Detect which cell encompasses the target text, then output its (x, y) center coordinate. 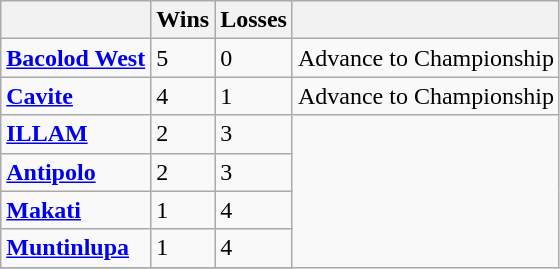
Cavite (76, 96)
Losses (254, 20)
0 (254, 58)
Wins (183, 20)
Antipolo (76, 172)
Muntinlupa (76, 248)
5 (183, 58)
Makati (76, 210)
ILLAM (76, 134)
Bacolod West (76, 58)
